Pinpoint the cell where the given text exists, returning its [x, y] midpoint coordinate. 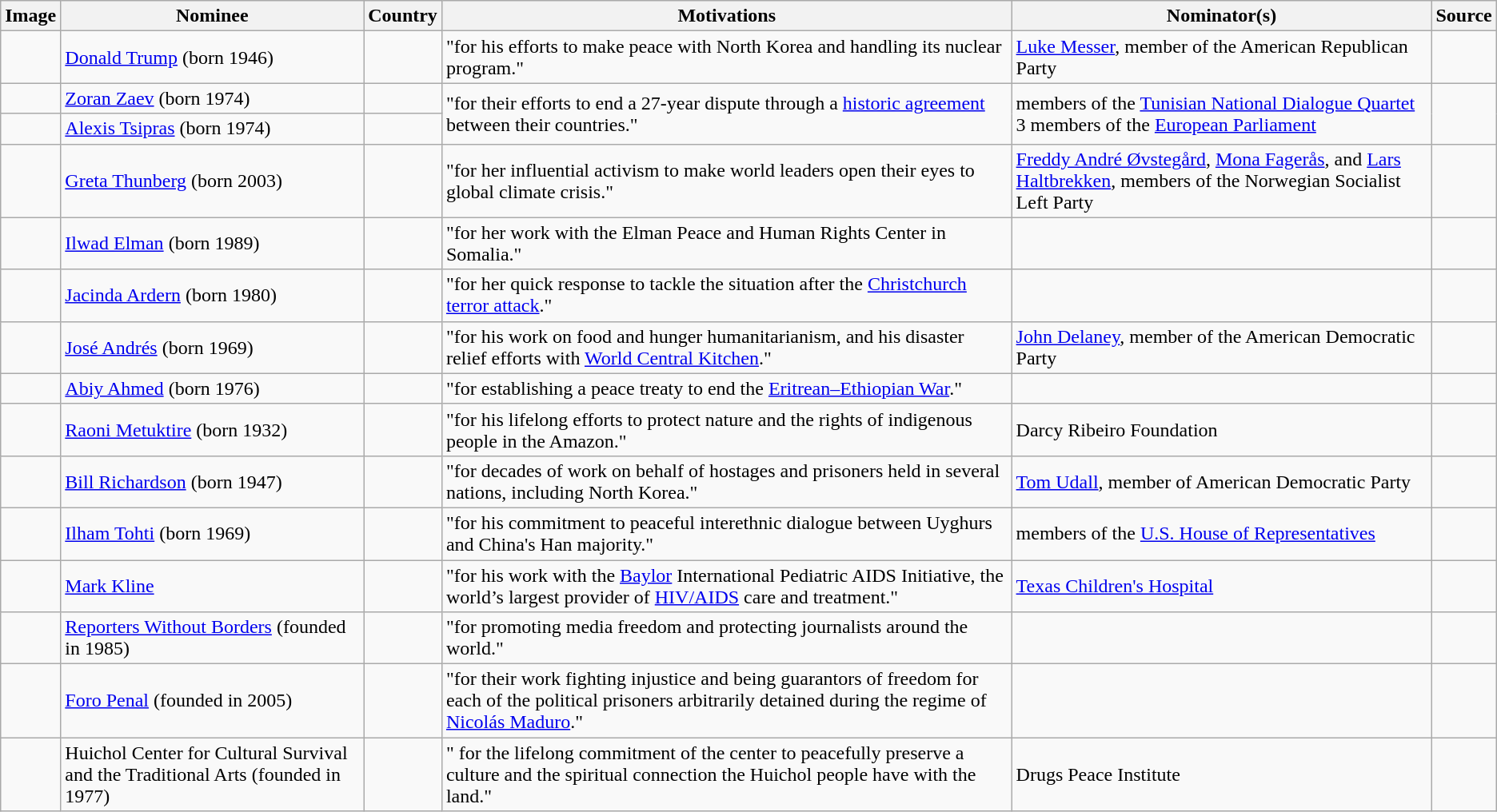
Drugs Peace Institute [1222, 774]
Texas Children's Hospital [1222, 585]
Darcy Ribeiro Foundation [1222, 430]
Tom Udall, member of American Democratic Party [1222, 481]
"for his commitment to peaceful interethnic dialogue between Uyghurs and China's Han majority." [726, 534]
"for her work with the Elman Peace and Human Rights Center in Somalia." [726, 243]
"for their efforts to end a 27-year dispute through a historic agreement between their countries." [726, 113]
Abiy Ahmed (born 1976) [213, 388]
Huichol Center for Cultural Survival and the Traditional Arts (founded in 1977) [213, 774]
Jacinda Ardern (born 1980) [213, 296]
Luke Messer, member of the American Republican Party [1222, 58]
Ilwad Elman (born 1989) [213, 243]
"for his work with the Baylor International Pediatric AIDS Initiative, the world’s largest provider of HIV/AIDS care and treatment." [726, 585]
Foro Penal (founded in 2005) [213, 701]
Freddy André Øvstegård, Mona Fagerås, and Lars Haltbrekken, members of the Norwegian Socialist Left Party [1222, 181]
Country [403, 16]
Reporters Without Borders (founded in 1985) [213, 638]
Motivations [726, 16]
Raoni Metuktire (born 1932) [213, 430]
Donald Trump (born 1946) [213, 58]
Greta Thunberg (born 2003) [213, 181]
José Andrés (born 1969) [213, 347]
members of the Tunisian National Dialogue Quartet3 members of the European Parliament [1222, 113]
Mark Kline [213, 585]
Nominator(s) [1222, 16]
Ilham Tohti (born 1969) [213, 534]
John Delaney, member of the American Democratic Party [1222, 347]
Image [30, 16]
Nominee [213, 16]
"for her influential activism to make world leaders open their eyes to global climate crisis." [726, 181]
Source [1463, 16]
"for her quick response to tackle the situation after the Christchurch terror attack." [726, 296]
"for decades of work on behalf of hostages and prisoners held in several nations, including North Korea." [726, 481]
"for his lifelong efforts to protect nature and the rights of indigenous people in the Amazon." [726, 430]
"for his work on food and hunger humanitarianism, and his disaster relief efforts with World Central Kitchen." [726, 347]
"for promoting media freedom and protecting journalists around the world." [726, 638]
" for the lifelong commitment of the center to peacefully preserve a culture and the spiritual connection the Huichol people have with the land." [726, 774]
members of the U.S. House of Representatives [1222, 534]
Zoran Zaev (born 1974) [213, 98]
Bill Richardson (born 1947) [213, 481]
Alexis Tsipras (born 1974) [213, 129]
"for his efforts to make peace with North Korea and handling its nuclear program." [726, 58]
"for establishing a peace treaty to end the Eritrean–Ethiopian War." [726, 388]
